For the text-containing cell, return its midpoint in (x, y) coordinate format. 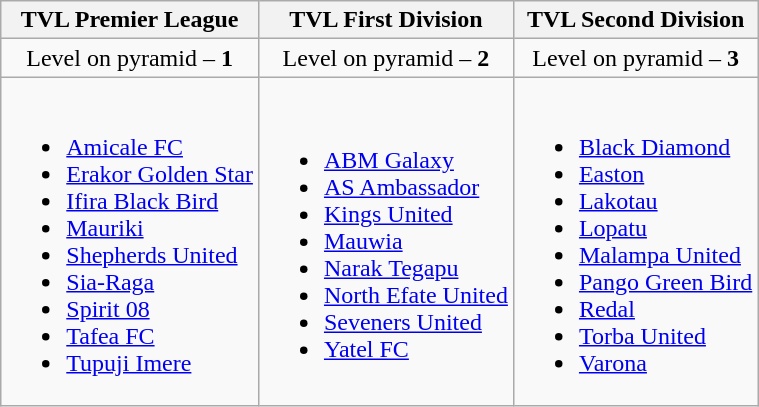
TVL Premier League (130, 20)
Amicale FCErakor Golden StarIfira Black BirdMaurikiShepherds UnitedSia-RagaSpirit 08Tafea FCTupuji Imere (130, 242)
Level on pyramid – 1 (130, 58)
ABM GalaxyAS AmbassadorKings UnitedMauwiaNarak TegapuNorth Efate UnitedSeveners UnitedYatel FC (386, 242)
Level on pyramid – 2 (386, 58)
Black DiamondEastonLakotauLopatuMalampa UnitedPango Green BirdRedalTorba UnitedVarona (635, 242)
TVL First Division (386, 20)
TVL Second Division (635, 20)
Level on pyramid – 3 (635, 58)
